Find where the given text appears and provide that cell's center as (X, Y) coordinate. 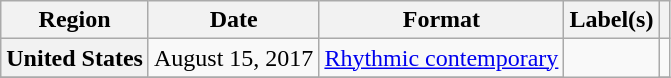
Rhythmic contemporary (442, 58)
Label(s) (612, 20)
August 15, 2017 (233, 58)
Date (233, 20)
Format (442, 20)
United States (75, 58)
Region (75, 20)
